Determine the (x, y) coordinate at the center of the cell enclosing the given text.  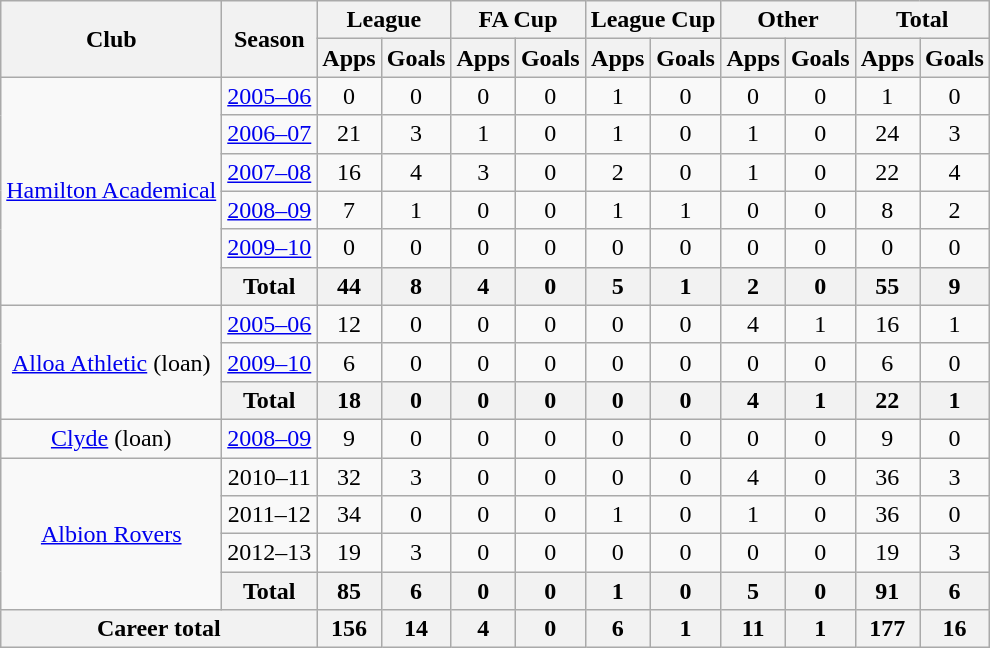
18 (349, 400)
156 (349, 629)
24 (887, 134)
2007–08 (270, 172)
2010–11 (270, 477)
League (384, 20)
44 (349, 286)
Clyde (loan) (112, 438)
32 (349, 477)
Other (788, 20)
11 (753, 629)
2006–07 (270, 134)
Alloa Athletic (loan) (112, 362)
2011–12 (270, 515)
34 (349, 515)
Career total (159, 629)
14 (416, 629)
177 (887, 629)
21 (349, 134)
12 (349, 324)
91 (887, 591)
55 (887, 286)
85 (349, 591)
Hamilton Academical (112, 191)
7 (349, 210)
League Cup (653, 20)
Albion Rovers (112, 534)
2012–13 (270, 553)
Season (270, 39)
FA Cup (518, 20)
Club (112, 39)
